Determine the [X, Y] coordinate at the center of the cell enclosing the given text.  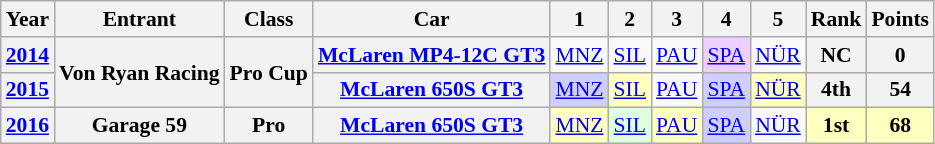
4th [836, 90]
68 [900, 126]
Pro [269, 126]
2 [630, 19]
McLaren MP4-12C GT3 [432, 55]
Points [900, 19]
Car [432, 19]
Year [28, 19]
2014 [28, 55]
Entrant [140, 19]
Class [269, 19]
0 [900, 55]
NC [836, 55]
4 [726, 19]
54 [900, 90]
2015 [28, 90]
Von Ryan Racing [140, 72]
5 [778, 19]
Pro Cup [269, 72]
1st [836, 126]
2016 [28, 126]
1 [579, 19]
Garage 59 [140, 126]
Rank [836, 19]
3 [676, 19]
